Return (X, Y) of the center of cell containing provided text 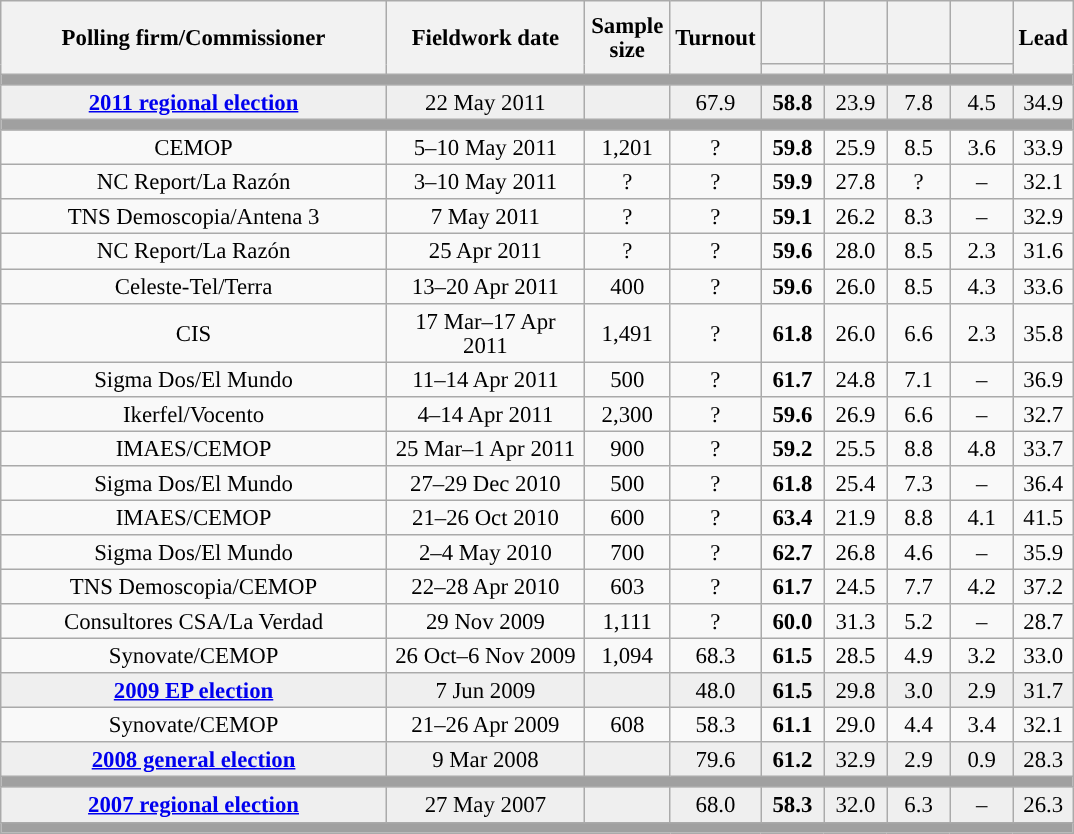
29.8 (856, 690)
33.9 (1043, 148)
79.6 (716, 760)
2009 EP election (194, 690)
4.2 (982, 586)
2,300 (627, 414)
59.1 (792, 218)
37.2 (1043, 586)
TNS Demoscopia/CEMOP (194, 586)
1,111 (627, 622)
Sample size (627, 38)
7.8 (918, 102)
1,094 (627, 656)
3–10 May 2011 (485, 182)
2–4 May 2010 (485, 552)
28.3 (1043, 760)
2011 regional election (194, 102)
7.1 (918, 380)
28.7 (1043, 622)
Polling firm/Commissioner (194, 38)
8.3 (918, 218)
6.3 (918, 806)
700 (627, 552)
9 Mar 2008 (485, 760)
29.0 (856, 726)
24.5 (856, 586)
13–20 Apr 2011 (485, 286)
7 Jun 2009 (485, 690)
3.0 (918, 690)
26 Oct–6 Nov 2009 (485, 656)
600 (627, 518)
7.7 (918, 586)
59.9 (792, 182)
11–14 Apr 2011 (485, 380)
4.1 (982, 518)
31.3 (856, 622)
4.8 (982, 448)
22–28 Apr 2010 (485, 586)
48.0 (716, 690)
3.4 (982, 726)
27.8 (856, 182)
58.8 (792, 102)
4.3 (982, 286)
1,491 (627, 332)
7 May 2011 (485, 218)
3.6 (982, 148)
29 Nov 2009 (485, 622)
27 May 2007 (485, 806)
5.2 (918, 622)
32.7 (1043, 414)
400 (627, 286)
21–26 Apr 2009 (485, 726)
26.2 (856, 218)
67.9 (716, 102)
27–29 Dec 2010 (485, 484)
26.3 (1043, 806)
23.9 (856, 102)
28.0 (856, 252)
CIS (194, 332)
35.9 (1043, 552)
26.9 (856, 414)
2007 regional election (194, 806)
22 May 2011 (485, 102)
7.3 (918, 484)
62.7 (792, 552)
35.8 (1043, 332)
34.9 (1043, 102)
4–14 Apr 2011 (485, 414)
17 Mar–17 Apr 2011 (485, 332)
4.6 (918, 552)
28.5 (856, 656)
63.4 (792, 518)
900 (627, 448)
21–26 Oct 2010 (485, 518)
Consultores CSA/La Verdad (194, 622)
Ikerfel/Vocento (194, 414)
4.9 (918, 656)
41.5 (1043, 518)
59.8 (792, 148)
25.5 (856, 448)
68.3 (716, 656)
3.2 (982, 656)
31.7 (1043, 690)
5–10 May 2011 (485, 148)
59.2 (792, 448)
61.1 (792, 726)
2008 general election (194, 760)
68.0 (716, 806)
CEMOP (194, 148)
608 (627, 726)
0.9 (982, 760)
25.9 (856, 148)
31.6 (1043, 252)
24.8 (856, 380)
4.5 (982, 102)
TNS Demoscopia/Antena 3 (194, 218)
4.4 (918, 726)
32.0 (856, 806)
Fieldwork date (485, 38)
60.0 (792, 622)
36.4 (1043, 484)
21.9 (856, 518)
1,201 (627, 148)
25.4 (856, 484)
Lead (1043, 38)
33.6 (1043, 286)
Celeste-Tel/Terra (194, 286)
33.7 (1043, 448)
25 Apr 2011 (485, 252)
61.2 (792, 760)
26.8 (856, 552)
Turnout (716, 38)
33.0 (1043, 656)
25 Mar–1 Apr 2011 (485, 448)
36.9 (1043, 380)
603 (627, 586)
